From the cell containing the given text, extract its center point as [X, Y] coordinate. 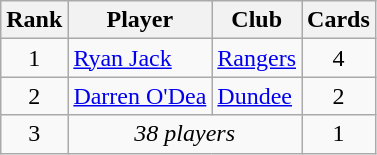
Rangers [257, 58]
Ryan Jack [140, 58]
Player [140, 20]
38 players [185, 134]
4 [339, 58]
Cards [339, 20]
Dundee [257, 96]
Club [257, 20]
Rank [34, 20]
3 [34, 134]
Darren O'Dea [140, 96]
